Search for the cell housing the specified text and yield its (X, Y) center coordinate. 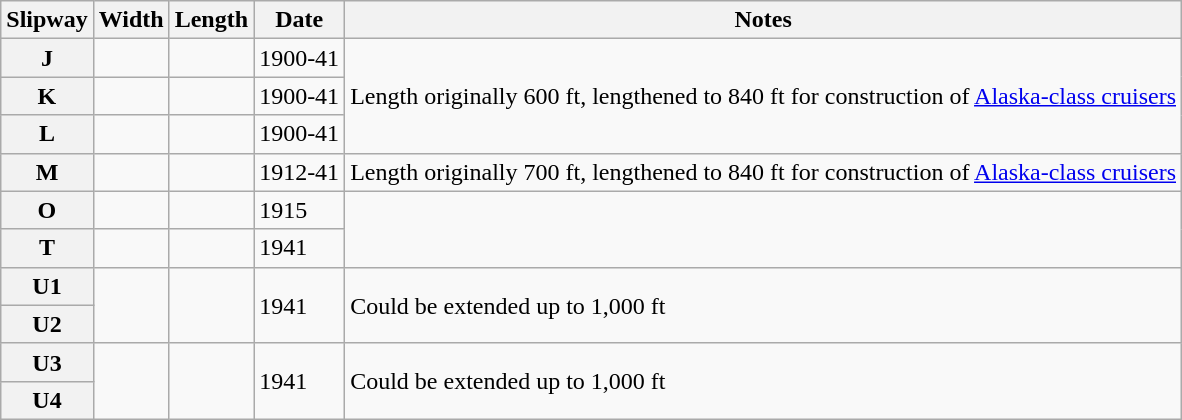
Length (211, 20)
Date (300, 20)
1912-41 (300, 172)
T (47, 248)
U1 (47, 286)
M (47, 172)
U4 (47, 400)
U2 (47, 324)
J (47, 58)
Notes (764, 20)
Slipway (47, 20)
K (47, 96)
Width (131, 20)
U3 (47, 362)
1915 (300, 210)
O (47, 210)
L (47, 134)
Length originally 600 ft, lengthened to 840 ft for construction of Alaska-class cruisers (764, 96)
Length originally 700 ft, lengthened to 840 ft for construction of Alaska-class cruisers (764, 172)
